Return [x, y] of the center of cell containing provided text 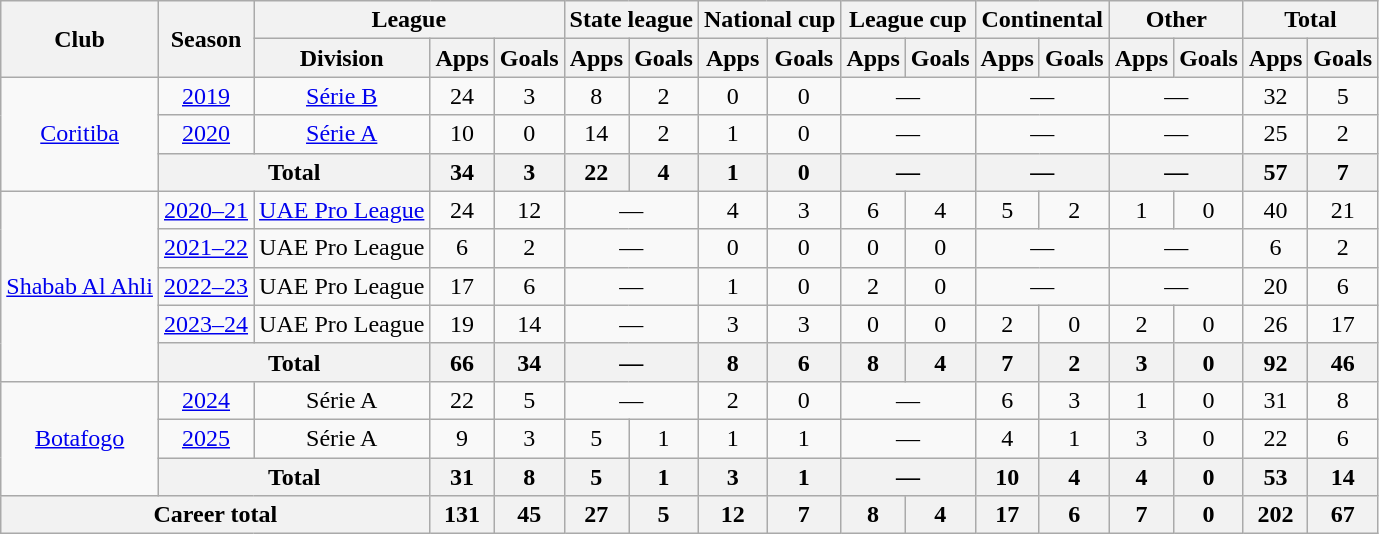
2025 [206, 438]
46 [1343, 362]
67 [1343, 515]
21 [1343, 210]
Other [1176, 20]
2021–22 [206, 248]
Coritiba [80, 134]
19 [462, 324]
Club [80, 39]
League [410, 20]
40 [1275, 210]
2020 [206, 134]
92 [1275, 362]
Season [206, 39]
45 [529, 515]
53 [1275, 477]
Série B [342, 96]
25 [1275, 134]
2024 [206, 400]
National cup [769, 20]
66 [462, 362]
Career total [216, 515]
Continental [1042, 20]
57 [1275, 172]
202 [1275, 515]
2023–24 [206, 324]
Botafogo [80, 438]
Division [342, 58]
131 [462, 515]
Shabab Al Ahli [80, 286]
2022–23 [206, 286]
2019 [206, 96]
League cup [908, 20]
20 [1275, 286]
State league [631, 20]
9 [462, 438]
2020–21 [206, 210]
26 [1275, 324]
32 [1275, 96]
27 [596, 515]
